Return (x, y) of the center of cell containing provided text 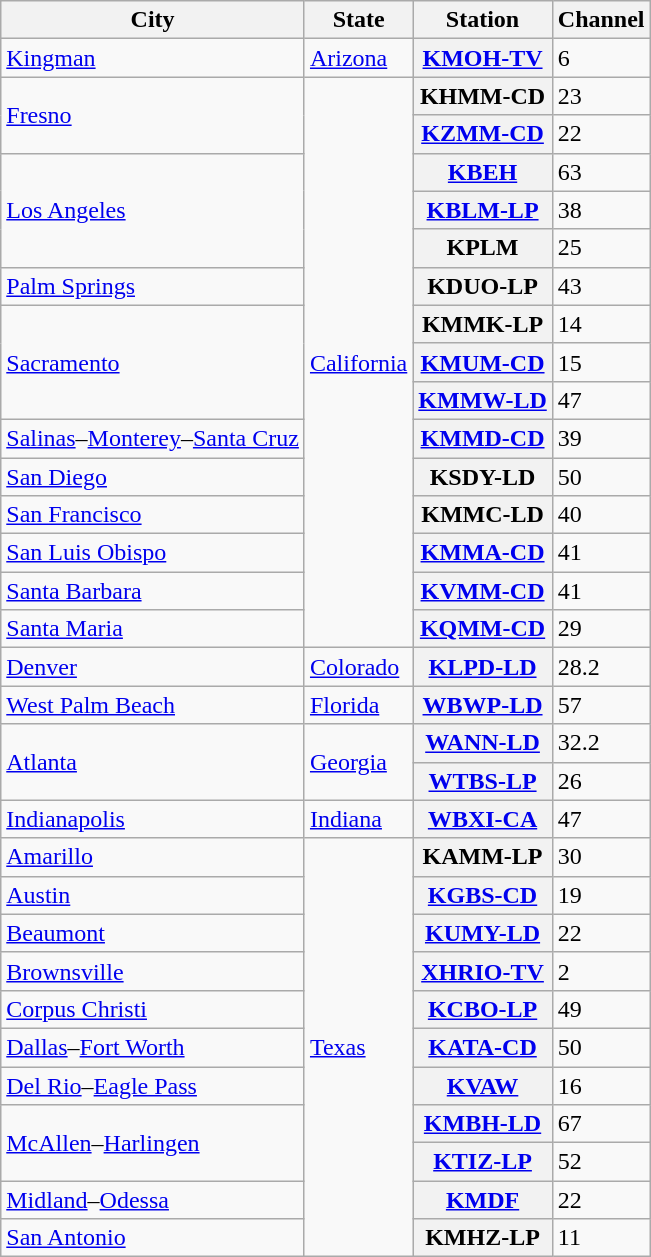
Florida (358, 705)
Indiana (358, 819)
Palm Springs (153, 286)
KTIZ-LP (482, 1162)
KSDY-LD (482, 477)
KLPD-LD (482, 667)
XHRIO-TV (482, 971)
Salinas–Monterey–Santa Cruz (153, 438)
KBLM-LP (482, 210)
California (358, 362)
WBWP-LD (482, 705)
Fresno (153, 115)
63 (601, 172)
West Palm Beach (153, 705)
KMMK-LP (482, 324)
19 (601, 895)
Denver (153, 667)
WANN-LD (482, 743)
KMOH-TV (482, 58)
Austin (153, 895)
San Luis Obispo (153, 553)
KVAW (482, 1085)
KAMM-LP (482, 857)
Midland–Odessa (153, 1200)
San Diego (153, 477)
Arizona (358, 58)
39 (601, 438)
Dallas–Fort Worth (153, 1047)
KCBO-LP (482, 1009)
KQMM-CD (482, 629)
14 (601, 324)
KMMW-LD (482, 400)
KDUO-LP (482, 286)
San Francisco (153, 515)
KHMM-CD (482, 96)
49 (601, 1009)
State (358, 20)
KZMM-CD (482, 134)
52 (601, 1162)
Station (482, 20)
Del Rio–Eagle Pass (153, 1085)
WBXI-CA (482, 819)
23 (601, 96)
KMHZ-LP (482, 1238)
Channel (601, 20)
38 (601, 210)
26 (601, 781)
Indianapolis (153, 819)
25 (601, 248)
Los Angeles (153, 210)
15 (601, 362)
57 (601, 705)
Georgia (358, 762)
32.2 (601, 743)
43 (601, 286)
28.2 (601, 667)
City (153, 20)
40 (601, 515)
KBEH (482, 172)
KATA-CD (482, 1047)
KMUM-CD (482, 362)
30 (601, 857)
Corpus Christi (153, 1009)
Santa Barbara (153, 591)
Amarillo (153, 857)
Atlanta (153, 762)
KMBH-LD (482, 1124)
29 (601, 629)
67 (601, 1124)
11 (601, 1238)
Beaumont (153, 933)
2 (601, 971)
Sacramento (153, 362)
WTBS-LP (482, 781)
Kingman (153, 58)
McAllen–Harlingen (153, 1143)
KGBS-CD (482, 895)
KUMY-LD (482, 933)
KVMM-CD (482, 591)
KMMD-CD (482, 438)
16 (601, 1085)
San Antonio (153, 1238)
KMMA-CD (482, 553)
KMMC-LD (482, 515)
Brownsville (153, 971)
KMDF (482, 1200)
Colorado (358, 667)
KPLM (482, 248)
6 (601, 58)
Santa Maria (153, 629)
Texas (358, 1048)
